Detect which cell encompasses the target text, then output its (X, Y) center coordinate. 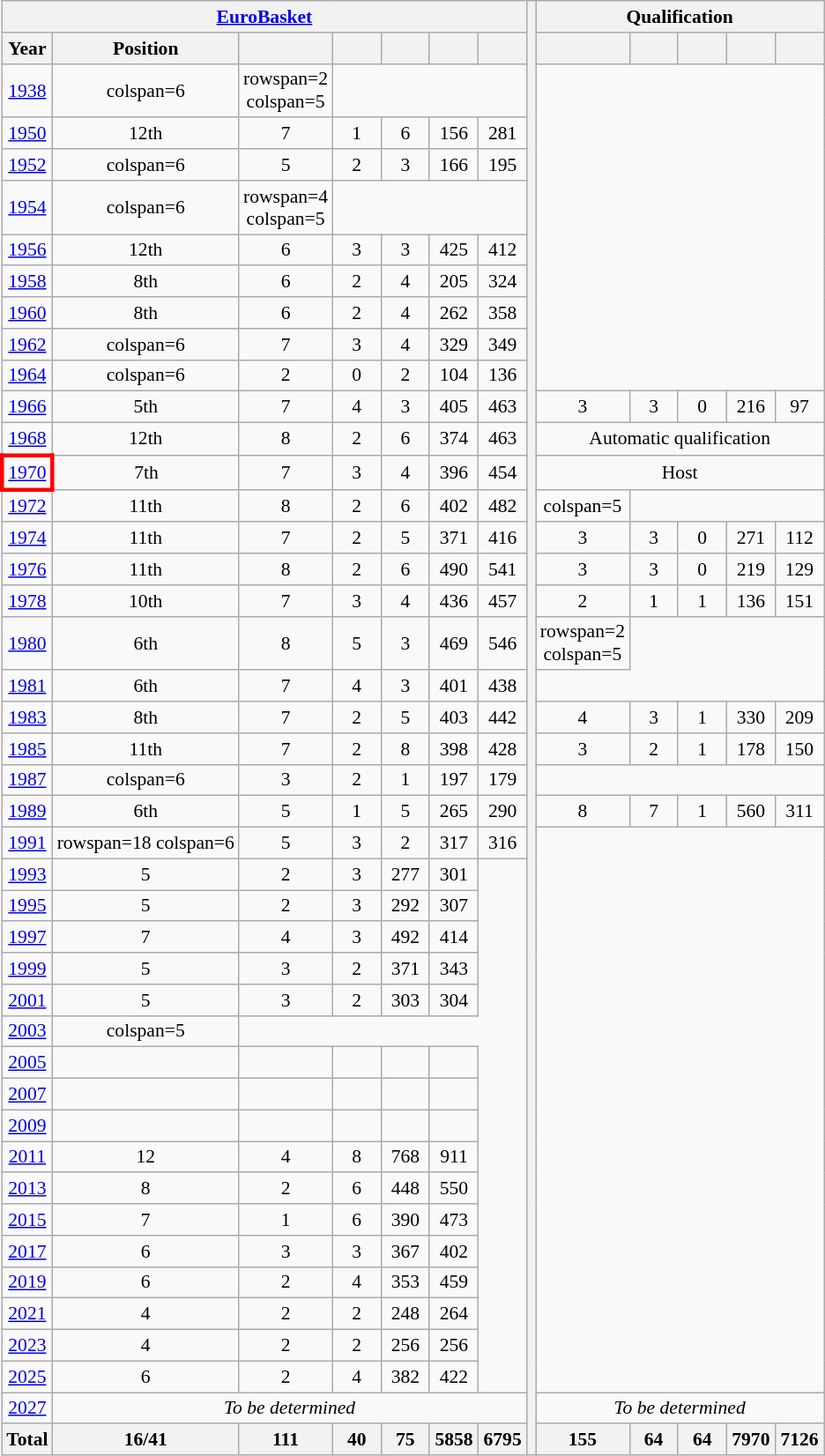
2025 (26, 1377)
75 (405, 1440)
rowspan=4 colspan=5 (286, 208)
416 (502, 539)
2007 (26, 1095)
2011 (26, 1157)
1972 (26, 506)
307 (453, 906)
209 (799, 717)
7126 (799, 1440)
156 (453, 134)
265 (453, 812)
911 (453, 1157)
382 (405, 1377)
Position (146, 48)
343 (453, 969)
271 (751, 539)
550 (453, 1189)
EuroBasket (264, 17)
2021 (26, 1314)
1954 (26, 208)
150 (799, 749)
111 (286, 1440)
401 (453, 687)
1968 (26, 439)
2009 (26, 1125)
324 (502, 282)
1938 (26, 90)
412 (502, 250)
490 (453, 569)
Host (680, 472)
2027 (26, 1408)
179 (502, 780)
40 (356, 1440)
492 (405, 938)
2003 (26, 1031)
358 (502, 313)
277 (405, 874)
422 (453, 1377)
425 (453, 250)
303 (405, 1000)
10th (146, 601)
1960 (26, 313)
459 (453, 1282)
155 (583, 1440)
216 (751, 407)
1999 (26, 969)
546 (502, 643)
768 (405, 1157)
1966 (26, 407)
7th (146, 472)
2001 (26, 1000)
469 (453, 643)
1958 (26, 282)
16/41 (146, 1440)
1989 (26, 812)
396 (453, 472)
367 (405, 1252)
5th (146, 407)
1976 (26, 569)
317 (453, 843)
457 (502, 601)
97 (799, 407)
195 (502, 165)
414 (453, 938)
2013 (26, 1189)
262 (453, 313)
104 (453, 375)
1991 (26, 843)
Total (26, 1440)
560 (751, 812)
151 (799, 601)
438 (502, 687)
301 (453, 874)
Automatic qualification (680, 439)
428 (502, 749)
264 (453, 1314)
1978 (26, 601)
482 (502, 506)
197 (453, 780)
248 (405, 1314)
436 (453, 601)
473 (453, 1220)
219 (751, 569)
390 (405, 1220)
178 (751, 749)
329 (453, 345)
12 (146, 1157)
1993 (26, 874)
1970 (26, 472)
1987 (26, 780)
311 (799, 812)
205 (453, 282)
405 (453, 407)
281 (502, 134)
1980 (26, 643)
398 (453, 749)
7970 (751, 1440)
1981 (26, 687)
2019 (26, 1282)
2023 (26, 1346)
2005 (26, 1063)
304 (453, 1000)
374 (453, 439)
1974 (26, 539)
290 (502, 812)
166 (453, 165)
112 (799, 539)
442 (502, 717)
403 (453, 717)
316 (502, 843)
129 (799, 569)
1962 (26, 345)
330 (751, 717)
1983 (26, 717)
1995 (26, 906)
349 (502, 345)
1964 (26, 375)
448 (405, 1189)
Year (26, 48)
6795 (502, 1440)
rowspan=18 colspan=6 (146, 843)
2017 (26, 1252)
292 (405, 906)
541 (502, 569)
1952 (26, 165)
2015 (26, 1220)
454 (502, 472)
1985 (26, 749)
1956 (26, 250)
1997 (26, 938)
5858 (453, 1440)
Qualification (680, 17)
353 (405, 1282)
1950 (26, 134)
